Output the (x, y) coordinate of the center of the cell containing the given text.  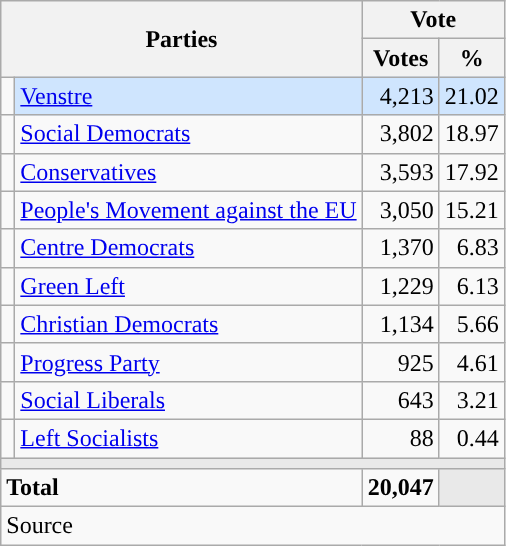
Social Democrats (188, 134)
3,050 (400, 210)
Social Liberals (188, 400)
Progress Party (188, 362)
21.02 (472, 96)
1,229 (400, 286)
3.21 (472, 400)
Venstre (188, 96)
6.13 (472, 286)
643 (400, 400)
Votes (400, 58)
1,134 (400, 324)
1,370 (400, 248)
Centre Democrats (188, 248)
Christian Democrats (188, 324)
88 (400, 438)
15.21 (472, 210)
4,213 (400, 96)
20,047 (400, 488)
5.66 (472, 324)
18.97 (472, 134)
6.83 (472, 248)
Total (182, 488)
3,802 (400, 134)
3,593 (400, 172)
Source (253, 526)
Conservatives (188, 172)
Parties (182, 39)
Green Left (188, 286)
4.61 (472, 362)
Vote (433, 20)
17.92 (472, 172)
0.44 (472, 438)
% (472, 58)
People's Movement against the EU (188, 210)
925 (400, 362)
Left Socialists (188, 438)
